Return the [X, Y] coordinate for the center point of the cell that contains the specified text.  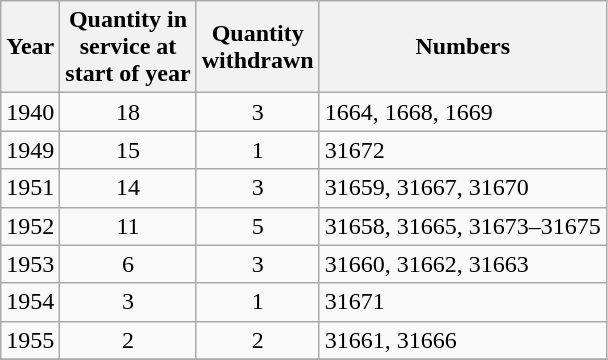
1940 [30, 112]
31659, 31667, 31670 [462, 188]
1951 [30, 188]
1953 [30, 264]
1954 [30, 302]
5 [258, 226]
1664, 1668, 1669 [462, 112]
15 [128, 150]
31671 [462, 302]
1952 [30, 226]
1949 [30, 150]
18 [128, 112]
31672 [462, 150]
Year [30, 47]
11 [128, 226]
31658, 31665, 31673–31675 [462, 226]
1955 [30, 340]
31661, 31666 [462, 340]
14 [128, 188]
Numbers [462, 47]
31660, 31662, 31663 [462, 264]
6 [128, 264]
Quantity inservice at start of year [128, 47]
Quantitywithdrawn [258, 47]
